For the text-containing cell, return its midpoint in [x, y] coordinate format. 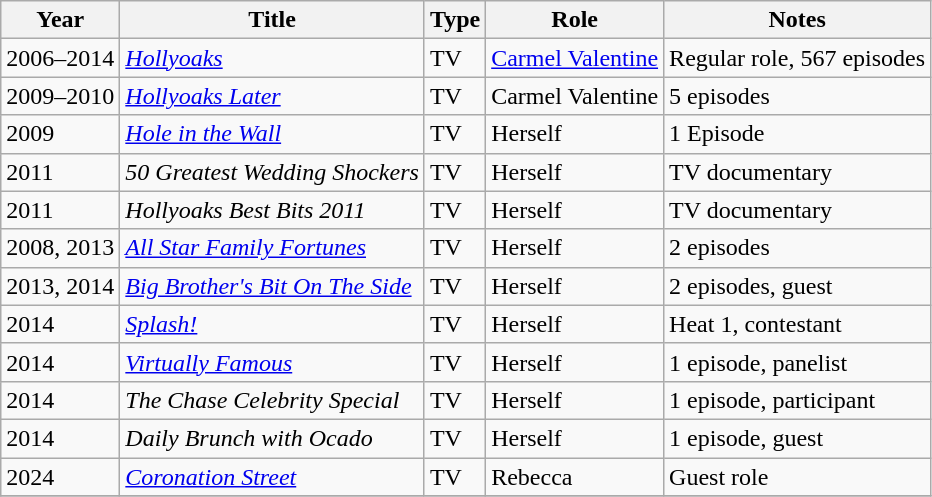
Hollyoaks Later [272, 96]
Year [60, 20]
All Star Family Fortunes [272, 248]
Title [272, 20]
5 episodes [798, 96]
Notes [798, 20]
50 Greatest Wedding Shockers [272, 172]
Splash! [272, 324]
2 episodes [798, 248]
Coronation Street [272, 477]
2008, 2013 [60, 248]
Hole in the Wall [272, 134]
2 episodes, guest [798, 286]
Guest role [798, 477]
2009 [60, 134]
2024 [60, 477]
The Chase Celebrity Special [272, 400]
Heat 1, contestant [798, 324]
Type [454, 20]
Hollyoaks Best Bits 2011 [272, 210]
Big Brother's Bit On The Side [272, 286]
2013, 2014 [60, 286]
1 episode, panelist [798, 362]
1 episode, guest [798, 438]
Hollyoaks [272, 58]
Virtually Famous [272, 362]
2006–2014 [60, 58]
Regular role, 567 episodes [798, 58]
2009–2010 [60, 96]
1 Episode [798, 134]
Daily Brunch with Ocado [272, 438]
Role [575, 20]
1 episode, participant [798, 400]
Rebecca [575, 477]
